Detect which cell encompasses the target text, then output its (x, y) center coordinate. 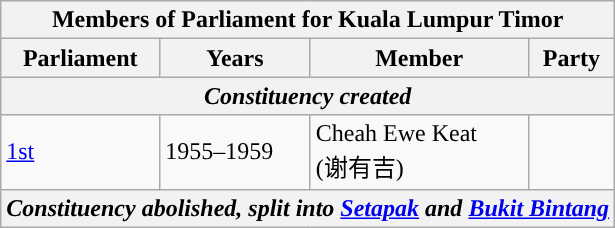
1st (80, 152)
Constituency created (308, 96)
Constituency abolished, split into Setapak and Bukit Bintang (308, 208)
Cheah Ewe Keat (谢有吉) (419, 152)
Party (572, 58)
Members of Parliament for Kuala Lumpur Timor (308, 20)
Years (236, 58)
Member (419, 58)
Parliament (80, 58)
1955–1959 (236, 152)
